Search for the cell housing the specified text and yield its [X, Y] center coordinate. 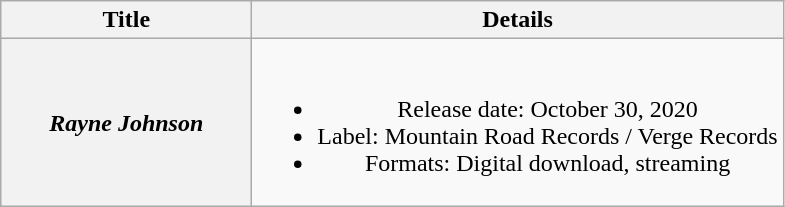
Release date: October 30, 2020Label: Mountain Road Records / Verge RecordsFormats: Digital download, streaming [518, 122]
Details [518, 20]
Title [126, 20]
Rayne Johnson [126, 122]
